Return (x, y) of the center of cell containing provided text 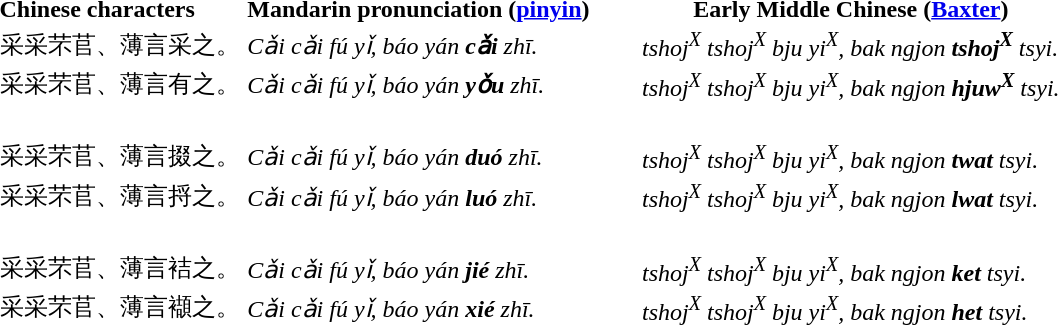
Cǎi cǎi fú yǐ, báo yán duó zhī. (442, 157)
Cǎi cǎi fú yǐ, báo yán luó zhī. (442, 196)
Cǎi cǎi fú yǐ, báo yán cǎi zhī. (442, 45)
Cǎi cǎi fú yǐ, báo yán jié zhī. (442, 269)
Cǎi cǎi fú yǐ, báo yán yǒu zhī. (442, 84)
